Find where the given text appears and provide that cell's center as (x, y) coordinate. 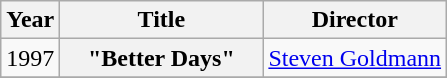
1997 (30, 58)
Director (355, 20)
Steven Goldmann (355, 58)
"Better Days" (162, 58)
Title (162, 20)
Year (30, 20)
